Find where the given text appears and provide that cell's center as [x, y] coordinate. 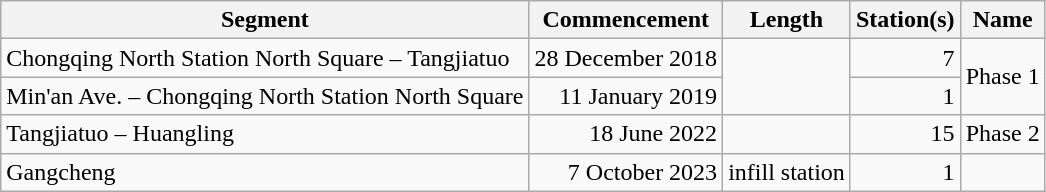
Name [1002, 20]
Min'an Ave. – Chongqing North Station North Square [265, 96]
Segment [265, 20]
28 December 2018 [626, 58]
Phase 2 [1002, 134]
Phase 1 [1002, 77]
Length [787, 20]
Chongqing North Station North Square – Tangjiatuo [265, 58]
7 October 2023 [626, 172]
15 [905, 134]
Gangcheng [265, 172]
Commencement [626, 20]
11 January 2019 [626, 96]
Tangjiatuo – Huangling [265, 134]
7 [905, 58]
18 June 2022 [626, 134]
Station(s) [905, 20]
infill station [787, 172]
